Determine the (X, Y) coordinate at the center of the cell enclosing the given text.  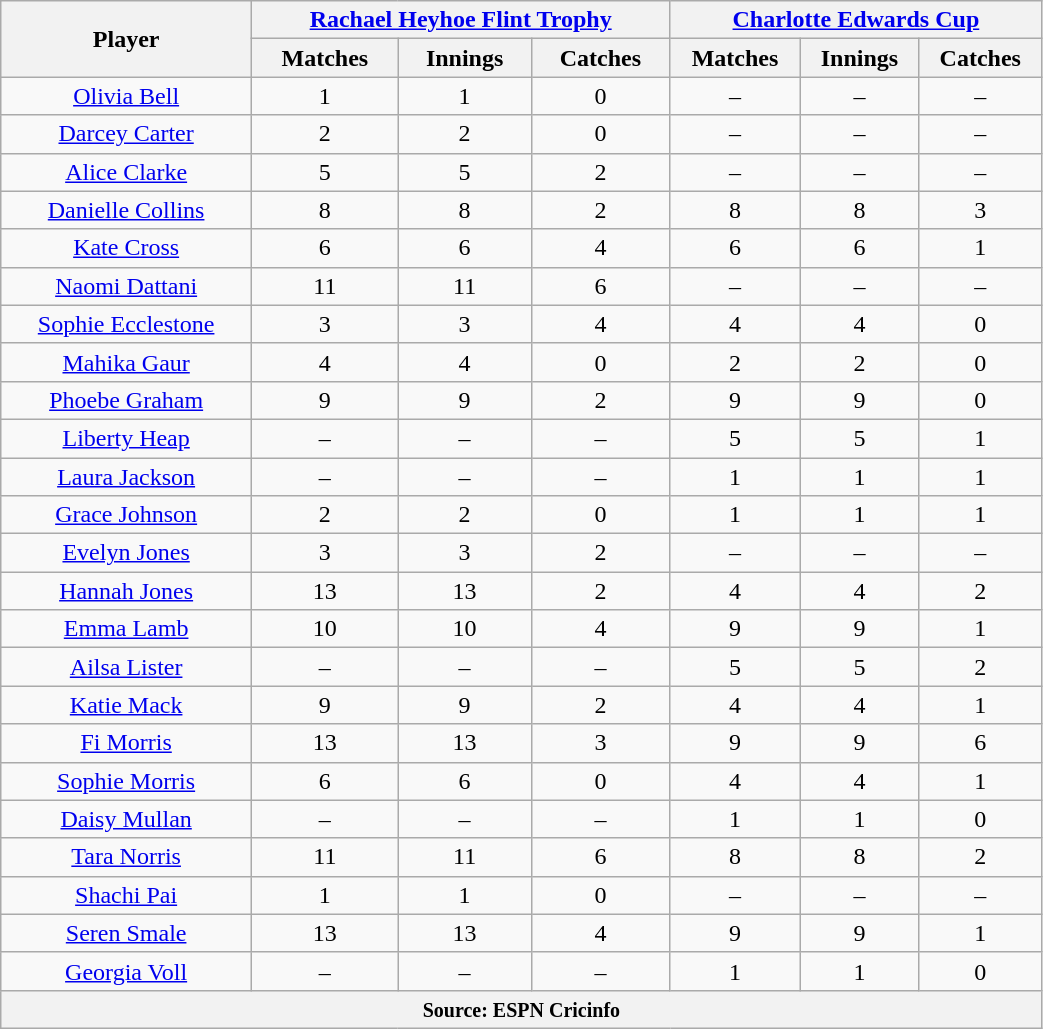
Phoebe Graham (126, 400)
Alice Clarke (126, 172)
Olivia Bell (126, 96)
Shachi Pai (126, 895)
Darcey Carter (126, 134)
Grace Johnson (126, 515)
Tara Norris (126, 857)
Laura Jackson (126, 477)
Emma Lamb (126, 629)
Liberty Heap (126, 438)
Sophie Morris (126, 781)
Hannah Jones (126, 591)
Naomi Dattani (126, 286)
Evelyn Jones (126, 553)
Sophie Ecclestone (126, 324)
Daisy Mullan (126, 819)
Mahika Gaur (126, 362)
Kate Cross (126, 248)
Seren Smale (126, 933)
Georgia Voll (126, 971)
Source: ESPN Cricinfo (522, 1009)
Rachael Heyhoe Flint Trophy (461, 20)
Player (126, 39)
Katie Mack (126, 705)
Charlotte Edwards Cup (856, 20)
Fi Morris (126, 743)
Ailsa Lister (126, 667)
Danielle Collins (126, 210)
